Capture the cell that displays the provided text and extract its (X, Y) central coordinate. 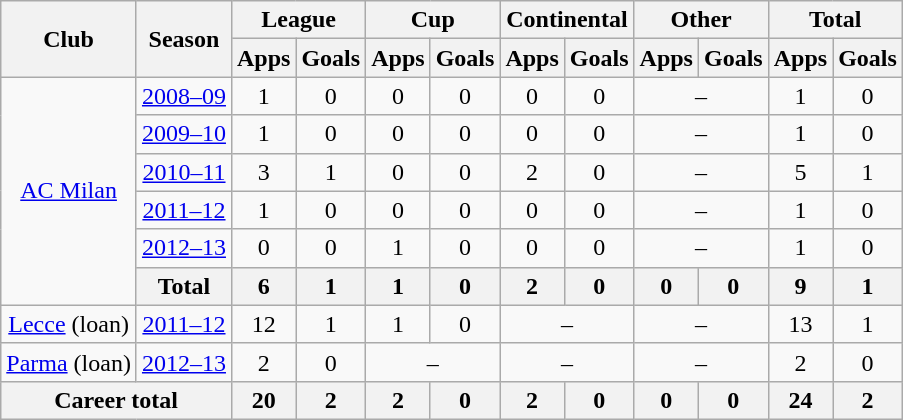
2009–10 (184, 134)
2010–11 (184, 172)
Season (184, 39)
Lecce (loan) (69, 324)
Other (701, 20)
20 (263, 400)
24 (800, 400)
AC Milan (69, 191)
League (298, 20)
Parma (loan) (69, 362)
2008–09 (184, 96)
9 (800, 286)
Club (69, 39)
Cup (433, 20)
Continental (567, 20)
12 (263, 324)
6 (263, 286)
5 (800, 172)
3 (263, 172)
13 (800, 324)
Career total (116, 400)
